Determine the [X, Y] coordinate at the center of the cell enclosing the given text.  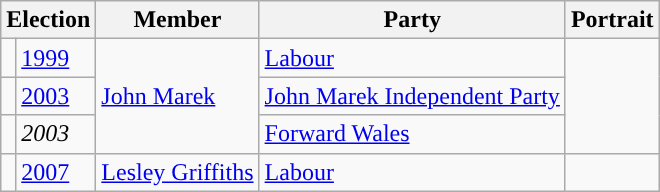
1999 [56, 58]
Lesley Griffiths [178, 172]
John Marek Independent Party [412, 96]
Party [412, 20]
2007 [56, 172]
Portrait [612, 20]
John Marek [178, 96]
Forward Wales [412, 134]
Member [178, 20]
Election [48, 20]
